Find where the given text appears and provide that cell's center as (X, Y) coordinate. 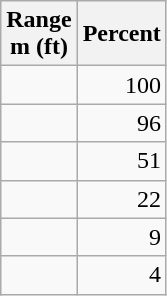
Percent (122, 34)
100 (122, 85)
4 (122, 275)
Range m (ft) (39, 34)
96 (122, 123)
22 (122, 199)
9 (122, 237)
51 (122, 161)
